Return the (X, Y) coordinate for the center point of the cell that contains the specified text.  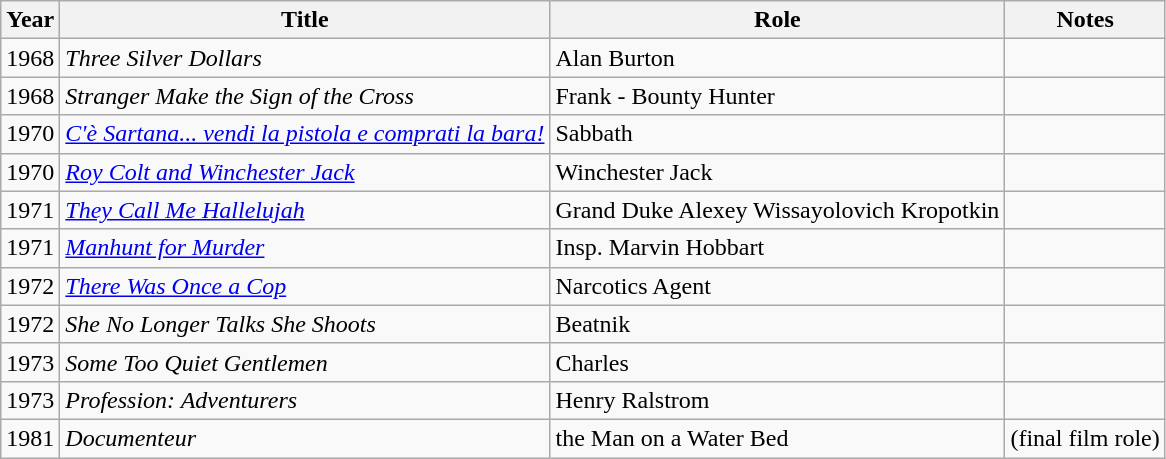
C'è Sartana... vendi la pistola e comprati la bara! (305, 134)
Manhunt for Murder (305, 248)
Notes (1085, 20)
Charles (778, 362)
Henry Ralstrom (778, 400)
1981 (30, 438)
Some Too Quiet Gentlemen (305, 362)
She No Longer Talks She Shoots (305, 324)
They Call Me Hallelujah (305, 210)
Alan Burton (778, 58)
Role (778, 20)
There Was Once a Cop (305, 286)
Three Silver Dollars (305, 58)
Insp. Marvin Hobbart (778, 248)
Frank - Bounty Hunter (778, 96)
Profession: Adventurers (305, 400)
Documenteur (305, 438)
the Man on a Water Bed (778, 438)
Stranger Make the Sign of the Cross (305, 96)
Winchester Jack (778, 172)
Year (30, 20)
(final film role) (1085, 438)
Sabbath (778, 134)
Grand Duke Alexey Wissayolovich Kropotkin (778, 210)
Narcotics Agent (778, 286)
Title (305, 20)
Roy Colt and Winchester Jack (305, 172)
Beatnik (778, 324)
